Find where the given text appears and provide that cell's center as [X, Y] coordinate. 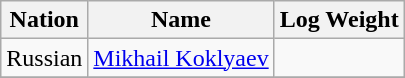
Log Weight [339, 20]
Nation [44, 20]
Mikhail Koklyaev [181, 58]
Name [181, 20]
Russian [44, 58]
